Extract the (x, y) coordinate from the center of the cell holding the provided text.  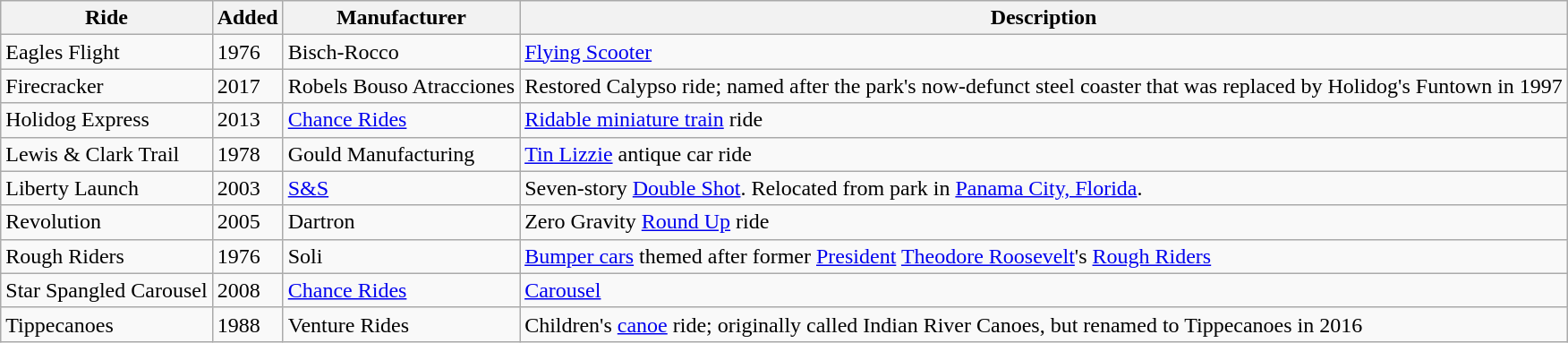
Rough Riders (107, 256)
2017 (247, 86)
Eagles Flight (107, 52)
Added (247, 18)
Bumper cars themed after former President Theodore Roosevelt's Rough Riders (1044, 256)
Zero Gravity Round Up ride (1044, 222)
Manufacturer (401, 18)
Lewis & Clark Trail (107, 154)
Liberty Launch (107, 188)
Tippecanoes (107, 324)
Seven-story Double Shot. Relocated from park in Panama City, Florida. (1044, 188)
1978 (247, 154)
S&S (401, 188)
2013 (247, 120)
Revolution (107, 222)
Ride (107, 18)
Dartron (401, 222)
Star Spangled Carousel (107, 290)
Firecracker (107, 86)
Tin Lizzie antique car ride (1044, 154)
Bisch-Rocco (401, 52)
1988 (247, 324)
Venture Rides (401, 324)
Robels Bouso Atracciones (401, 86)
Flying Scooter (1044, 52)
2003 (247, 188)
Description (1044, 18)
Holidog Express (107, 120)
Children's canoe ride; originally called Indian River Canoes, but renamed to Tippecanoes in 2016 (1044, 324)
2008 (247, 290)
2005 (247, 222)
Carousel (1044, 290)
Soli (401, 256)
Ridable miniature train ride (1044, 120)
Restored Calypso ride; named after the park's now-defunct steel coaster that was replaced by Holidog's Funtown in 1997 (1044, 86)
Gould Manufacturing (401, 154)
